Identify which cell holds the provided text, then report its (x, y) central coordinate. 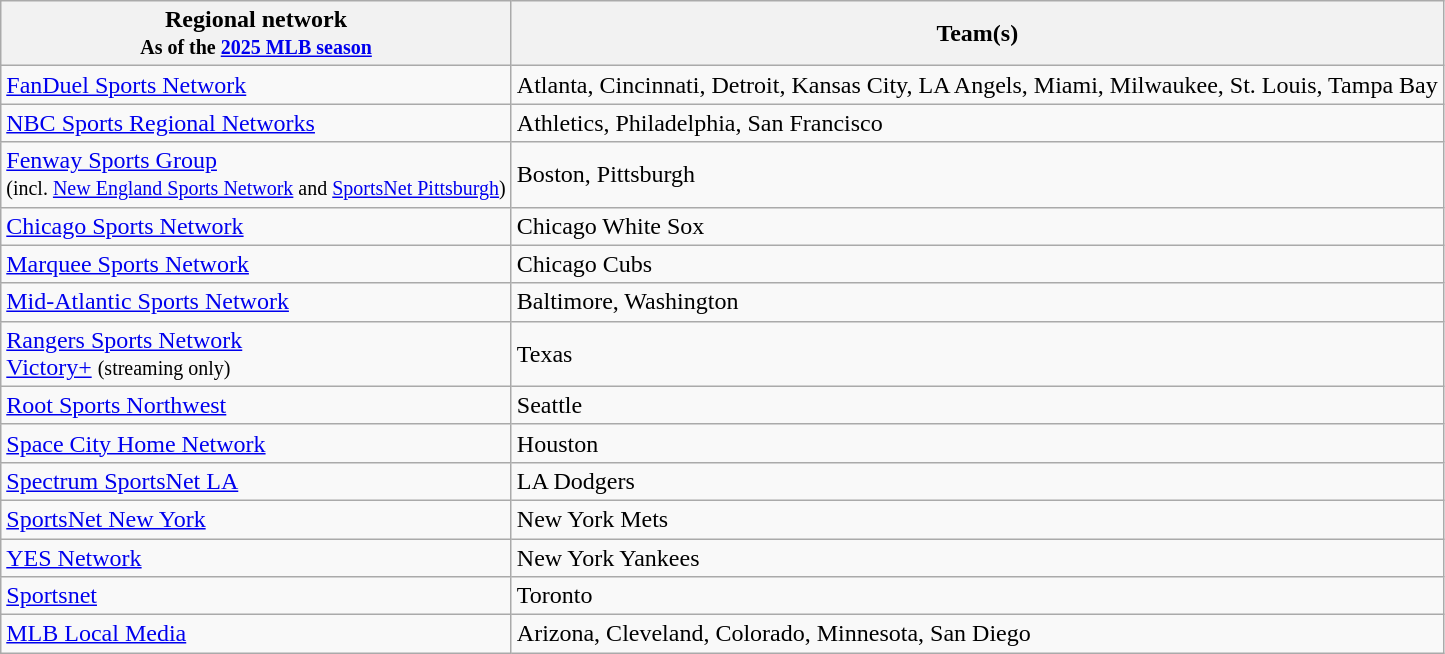
YES Network (256, 557)
New York Yankees (977, 557)
Regional networkAs of the 2025 MLB season (256, 34)
Mid-Atlantic Sports Network (256, 302)
Atlanta, Cincinnati, Detroit, Kansas City, LA Angels, Miami, Milwaukee, St. Louis, Tampa Bay (977, 85)
Team(s) (977, 34)
SportsNet New York (256, 519)
FanDuel Sports Network (256, 85)
Chicago Cubs (977, 264)
Chicago Sports Network (256, 226)
Houston (977, 443)
Baltimore, Washington (977, 302)
Root Sports Northwest (256, 405)
Fenway Sports Group (incl. New England Sports Network and SportsNet Pittsburgh) (256, 174)
New York Mets (977, 519)
Spectrum SportsNet LA (256, 481)
Space City Home Network (256, 443)
MLB Local Media (256, 634)
LA Dodgers (977, 481)
Sportsnet (256, 596)
Seattle (977, 405)
Athletics, Philadelphia, San Francisco (977, 123)
Chicago White Sox (977, 226)
Toronto (977, 596)
Rangers Sports NetworkVictory+ (streaming only) (256, 354)
Boston, Pittsburgh (977, 174)
Arizona, Cleveland, Colorado, Minnesota, San Diego (977, 634)
Marquee Sports Network (256, 264)
NBC Sports Regional Networks (256, 123)
Texas (977, 354)
